Search for the cell housing the specified text and yield its [X, Y] center coordinate. 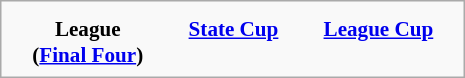
League Cup [379, 42]
State Cup [233, 42]
League(Final Four) [88, 42]
